For the text-containing cell, return its midpoint in [x, y] coordinate format. 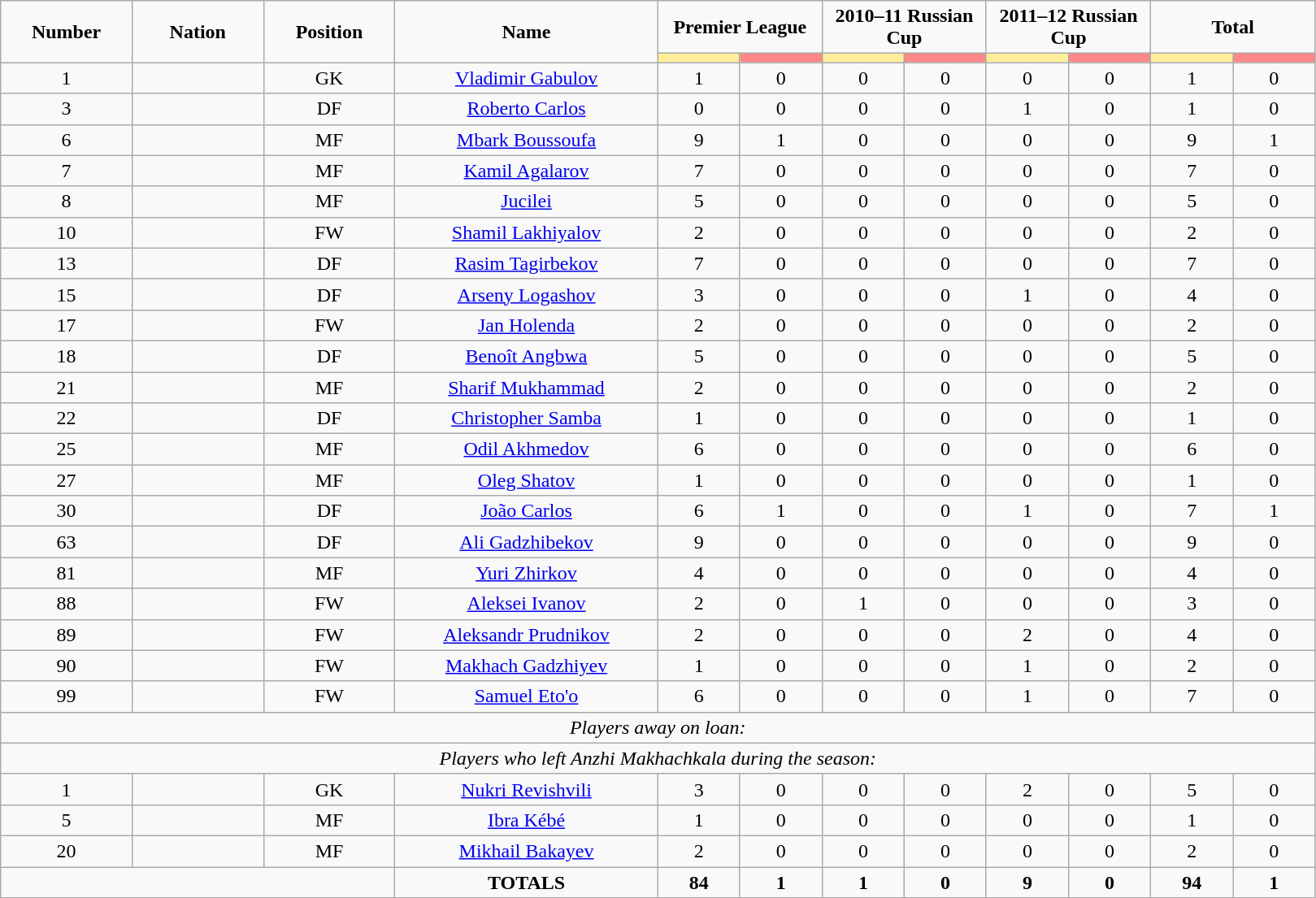
Position [329, 32]
Roberto Carlos [527, 109]
Number [67, 32]
30 [67, 511]
Jan Holenda [527, 325]
João Carlos [527, 511]
22 [67, 419]
Sharif Mukhammad [527, 388]
Rasim Tagirbekov [527, 263]
Makhach Gadzhiyev [527, 666]
27 [67, 480]
Samuel Eto'o [527, 696]
89 [67, 635]
Christopher Samba [527, 419]
8 [67, 202]
84 [699, 882]
81 [67, 573]
Oleg Shatov [527, 480]
Ali Gadzhibekov [527, 542]
Shamil Lakhiyalov [527, 232]
Benoît Angbwa [527, 356]
99 [67, 696]
Jucilei [527, 202]
Aleksei Ivanov [527, 604]
Nation [198, 32]
Kamil Agalarov [527, 171]
Mbark Boussoufa [527, 140]
Total [1233, 28]
2011–12 Russian Cup [1068, 28]
15 [67, 294]
20 [67, 851]
25 [67, 449]
Aleksandr Prudnikov [527, 635]
Nukri Revishvili [527, 789]
90 [67, 666]
17 [67, 325]
21 [67, 388]
18 [67, 356]
Mikhail Bakayev [527, 851]
88 [67, 604]
10 [67, 232]
Ibra Kébé [527, 820]
Premier League [740, 28]
63 [67, 542]
13 [67, 263]
Yuri Zhirkov [527, 573]
TOTALS [527, 882]
94 [1192, 882]
Vladimir Gabulov [527, 78]
Players away on loan: [658, 727]
2010–11 Russian Cup [904, 28]
Odil Akhmedov [527, 449]
Arseny Logashov [527, 294]
Name [527, 32]
Players who left Anzhi Makhachkala during the season: [658, 758]
